Output the (X, Y) coordinate of the center of the cell containing the given text.  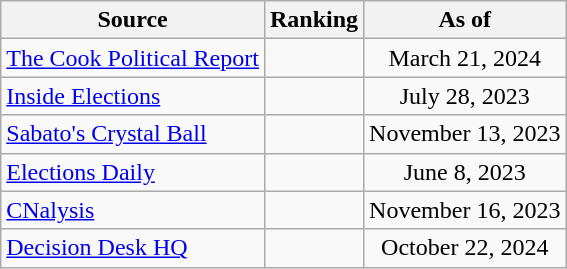
June 8, 2023 (465, 172)
CNalysis (133, 210)
Inside Elections (133, 96)
The Cook Political Report (133, 58)
March 21, 2024 (465, 58)
As of (465, 20)
Elections Daily (133, 172)
July 28, 2023 (465, 96)
Ranking (314, 20)
November 13, 2023 (465, 134)
Decision Desk HQ (133, 248)
November 16, 2023 (465, 210)
October 22, 2024 (465, 248)
Source (133, 20)
Sabato's Crystal Ball (133, 134)
